For the text-containing cell, return its midpoint in [X, Y] coordinate format. 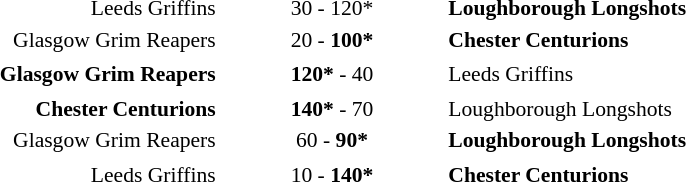
20 - 100* [332, 40]
60 - 90* [332, 140]
140* - 70 [332, 108]
120* - 40 [332, 74]
